Return the (X, Y) coordinate for the center point of the cell that contains the specified text.  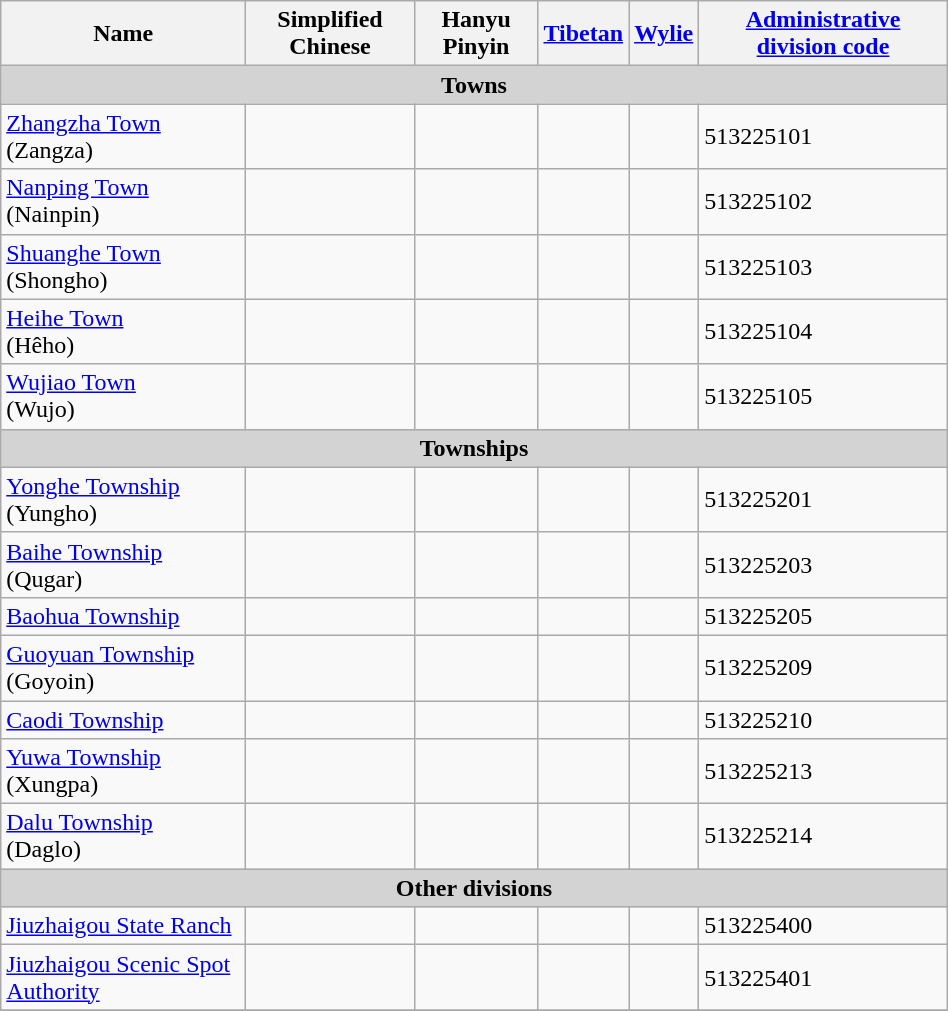
Other divisions (474, 888)
Nanping Town(Nainpin) (124, 202)
Yonghe Township(Yungho) (124, 500)
513225103 (823, 266)
513225400 (823, 926)
513225201 (823, 500)
513225105 (823, 396)
Jiuzhaigou Scenic Spot Authority (124, 978)
Administrative division code (823, 34)
513225213 (823, 772)
Caodi Township (124, 719)
Heihe Town(Hêho) (124, 332)
513225101 (823, 136)
Shuanghe Town(Shongho) (124, 266)
Towns (474, 85)
513225205 (823, 616)
Zhangzha Town(Zangza) (124, 136)
513225401 (823, 978)
Dalu Township(Daglo) (124, 836)
513225203 (823, 564)
Name (124, 34)
Yuwa Township(Xungpa) (124, 772)
Wylie (664, 34)
Jiuzhaigou State Ranch (124, 926)
Townships (474, 448)
Baihe Township(Qugar) (124, 564)
513225102 (823, 202)
Simplified Chinese (330, 34)
Tibetan (584, 34)
Guoyuan Township(Goyoin) (124, 668)
Hanyu Pinyin (476, 34)
513225104 (823, 332)
513225210 (823, 719)
Baohua Township (124, 616)
Wujiao Town(Wujo) (124, 396)
513225214 (823, 836)
513225209 (823, 668)
